Scan for the cell matching the given text and deliver its [X, Y] coordinate at center. 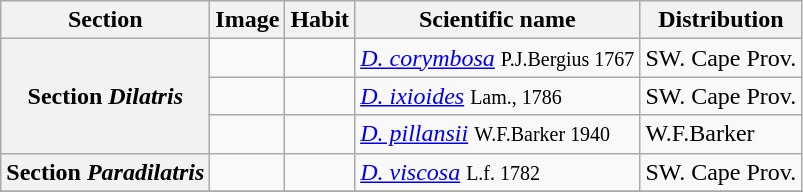
Habit [320, 20]
Image [248, 20]
W.F.Barker [721, 134]
D. ixioides Lam., 1786 [498, 96]
Section [106, 20]
Scientific name [498, 20]
Section Dilatris [106, 96]
D. viscosa L.f. 1782 [498, 172]
Distribution [721, 20]
D. pillansii W.F.Barker 1940 [498, 134]
D. corymbosa P.J.Bergius 1767 [498, 58]
Section Paradilatris [106, 172]
